Capture the cell that displays the provided text and extract its [X, Y] central coordinate. 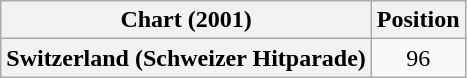
Switzerland (Schweizer Hitparade) [186, 58]
96 [418, 58]
Chart (2001) [186, 20]
Position [418, 20]
